Extract the [x, y] coordinate from the center of the cell holding the provided text.  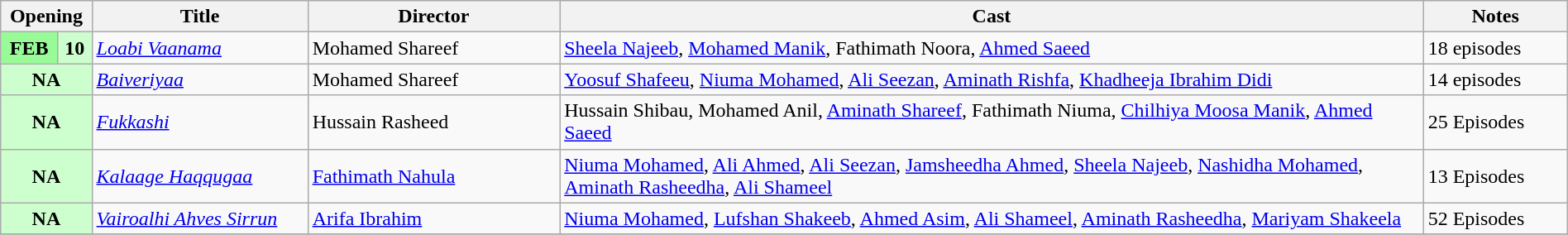
18 episodes [1495, 48]
Niuma Mohamed, Lufshan Shakeeb, Ahmed Asim, Ali Shameel, Aminath Rasheedha, Mariyam Shakeela [992, 218]
Opening [46, 17]
Loabi Vaanama [200, 48]
Sheela Najeeb, Mohamed Manik, Fathimath Noora, Ahmed Saeed [992, 48]
Yoosuf Shafeeu, Niuma Mohamed, Ali Seezan, Aminath Rishfa, Khadheeja Ibrahim Didi [992, 79]
Hussain Shibau, Mohamed Anil, Aminath Shareef, Fathimath Niuma, Chilhiya Moosa Manik, Ahmed Saeed [992, 122]
Vairoalhi Ahves Sirrun [200, 218]
FEB [30, 48]
Kalaage Haqqugaa [200, 175]
13 Episodes [1495, 175]
Fukkashi [200, 122]
Arifa Ibrahim [433, 218]
52 Episodes [1495, 218]
Niuma Mohamed, Ali Ahmed, Ali Seezan, Jamsheedha Ahmed, Sheela Najeeb, Nashidha Mohamed, Aminath Rasheedha, Ali Shameel [992, 175]
Fathimath Nahula [433, 175]
14 episodes [1495, 79]
Hussain Rasheed [433, 122]
Cast [992, 17]
10 [74, 48]
25 Episodes [1495, 122]
Notes [1495, 17]
Baiveriyaa [200, 79]
Title [200, 17]
Director [433, 17]
